Return (X, Y) of the center of cell containing provided text 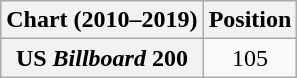
US Billboard 200 (102, 58)
Position (250, 20)
Chart (2010–2019) (102, 20)
105 (250, 58)
